Provide the (x, y) coordinate of the cell's center where the given text is located.  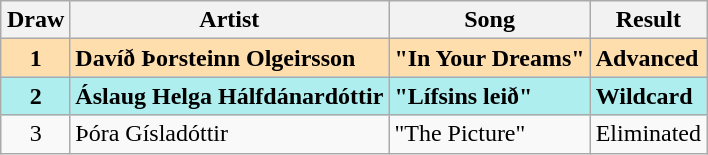
Advanced (648, 58)
Eliminated (648, 134)
Draw (35, 20)
Davíð Þorsteinn Olgeirsson (230, 58)
Wildcard (648, 96)
Result (648, 20)
1 (35, 58)
Song (490, 20)
Áslaug Helga Hálfdánardóttir (230, 96)
"Lífsins leið" (490, 96)
"In Your Dreams" (490, 58)
Þóra Gísladóttir (230, 134)
3 (35, 134)
Artist (230, 20)
2 (35, 96)
"The Picture" (490, 134)
